Pinpoint the cell where the given text exists, returning its [X, Y] midpoint coordinate. 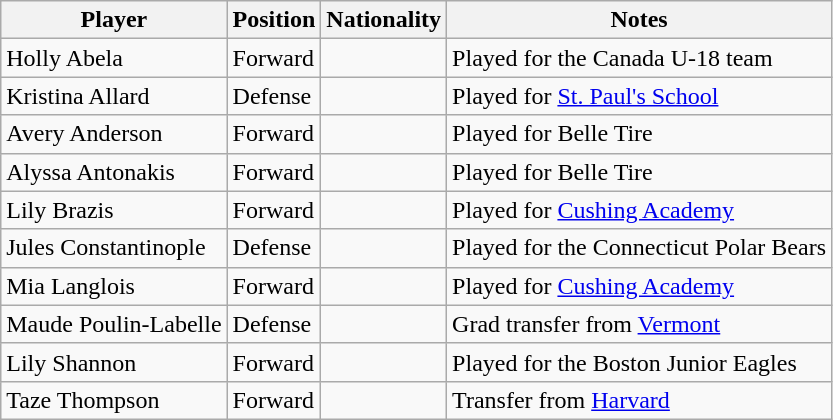
Player [114, 20]
Notes [640, 20]
Avery Anderson [114, 134]
Lily Brazis [114, 210]
Played for the Connecticut Polar Bears [640, 248]
Mia Langlois [114, 286]
Lily Shannon [114, 362]
Position [274, 20]
Maude Poulin-Labelle [114, 324]
Holly Abela [114, 58]
Transfer from Harvard [640, 400]
Alyssa Antonakis [114, 172]
Jules Constantinople [114, 248]
Kristina Allard [114, 96]
Taze Thompson [114, 400]
Played for the Canada U-18 team [640, 58]
Nationality [384, 20]
Played for St. Paul's School [640, 96]
Grad transfer from Vermont [640, 324]
Played for the Boston Junior Eagles [640, 362]
